Provide the [X, Y] coordinate of the cell's center where the given text is located.  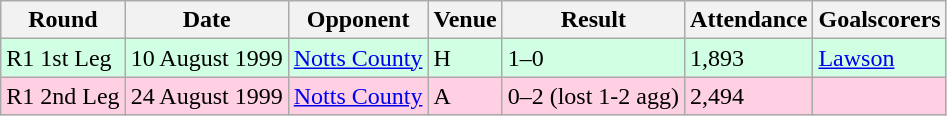
Round [63, 20]
10 August 1999 [206, 58]
Goalscorers [880, 20]
0–2 (lost 1-2 agg) [593, 96]
1,893 [749, 58]
Date [206, 20]
1–0 [593, 58]
H [465, 58]
Opponent [358, 20]
Result [593, 20]
R1 1st Leg [63, 58]
24 August 1999 [206, 96]
Lawson [880, 58]
2,494 [749, 96]
R1 2nd Leg [63, 96]
A [465, 96]
Attendance [749, 20]
Venue [465, 20]
